Search for the cell housing the specified text and yield its [X, Y] center coordinate. 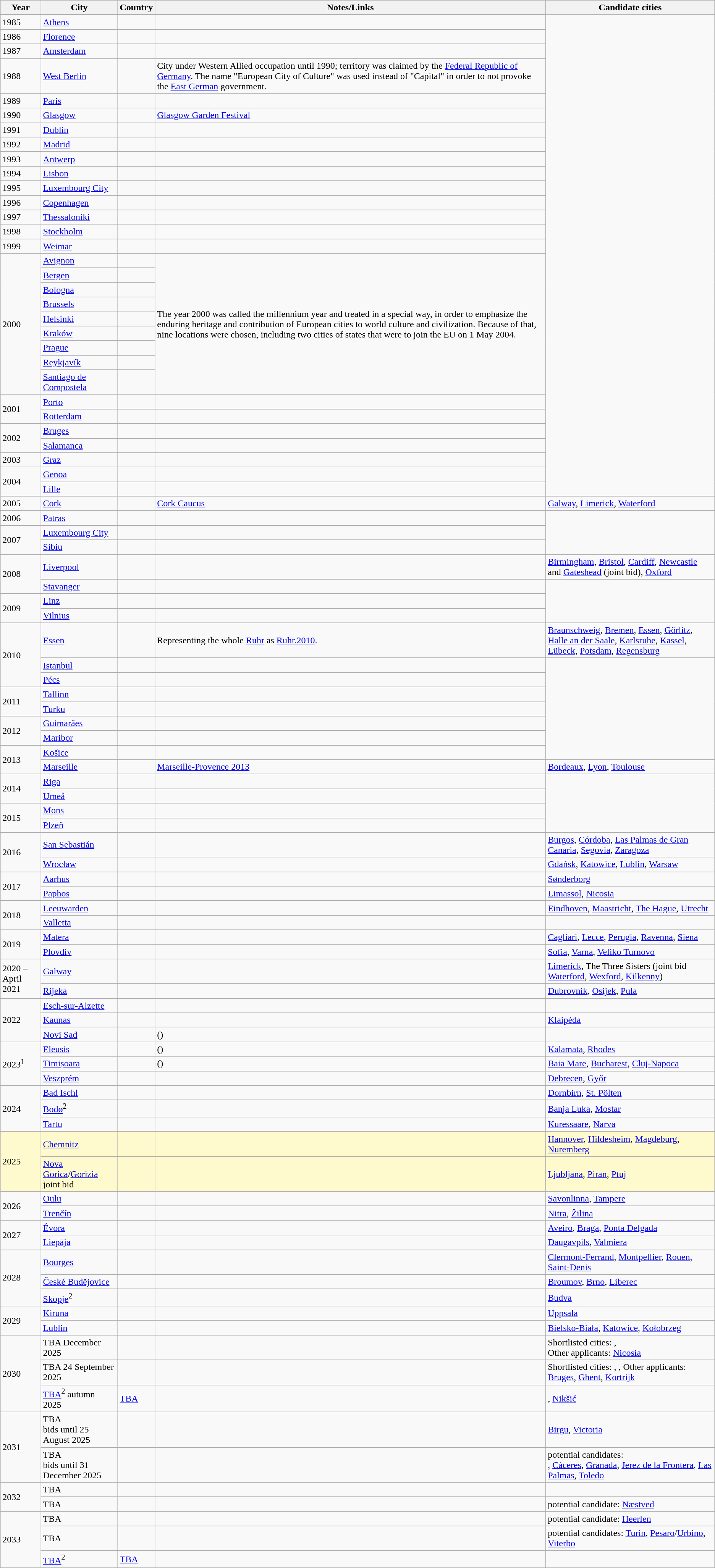
2026 [21, 1206]
Daugavpils, Valmiera [630, 1242]
Umeå [79, 796]
Ljubljana, Piran, Ptuj [630, 1174]
Sibiu [79, 547]
Notes/Links [351, 8]
Bruges [79, 431]
2010 [21, 655]
Salamanca [79, 446]
1993 [21, 159]
Essen [79, 640]
Leeuwarden [79, 908]
Thessaloniki [79, 217]
Košice [79, 753]
Nova Gorica/Gorizia joint bid [79, 1174]
Bourges [79, 1262]
Aarhus [79, 879]
2015 [21, 818]
1996 [21, 203]
Turku [79, 709]
2031 [21, 1447]
Kraków [79, 333]
potential candidate: Heerlen [630, 1519]
2009 [21, 608]
Wrocław [79, 864]
Sofia, Varna, Veliko Turnovo [630, 952]
Bordeaux, Lyon, Toulouse [630, 767]
Budva [630, 1297]
TBAbids until 25 August 2025 [79, 1430]
Novi Sad [79, 1035]
1985 [21, 22]
Chemnitz [79, 1144]
Birmingham, Bristol, Cardiff, Newcastle and Gateshead (joint bid), Oxford [630, 567]
Sønderborg [630, 879]
2029 [21, 1321]
Kuressaare, Narva [630, 1124]
Istanbul [79, 665]
Tartu [79, 1124]
1995 [21, 188]
2028 [21, 1278]
TBA2 [79, 1559]
Shortlisted cities: , Other applicants: Nicosia [630, 1348]
Kalamata, Rhodes [630, 1049]
1991 [21, 130]
2020 – April 2021 [21, 979]
Savonlinna, Tampere [630, 1199]
2008 [21, 574]
Klaipėda [630, 1020]
Marseille [79, 767]
Guimarães [79, 723]
Tallinn [79, 694]
2019 [21, 944]
Dublin [79, 130]
Eleusis [79, 1049]
Trenčín [79, 1213]
2007 [21, 540]
Cagliari, Lecce, Perugia, Ravenna, Siena [630, 937]
Graz [79, 460]
Liverpool [79, 567]
1988 [21, 76]
, Nikšić [630, 1398]
Linz [79, 601]
Pécs [79, 680]
Banja Luka, Mostar [630, 1109]
2005 [21, 504]
Plzeň [79, 825]
Lille [79, 489]
Copenhagen [79, 203]
Maribor [79, 738]
Shortlisted cities: , , Other applicants: Bruges, Ghent, Kortrijk [630, 1372]
Debrecen, Győr [630, 1078]
2016 [21, 852]
Liepāja [79, 1242]
Esch-sur-Alzette [79, 1006]
2011 [21, 701]
2003 [21, 460]
Amsterdam [79, 51]
Limerick, The Three Sisters (joint bid Waterford, Wexford, Kilkenny) [630, 971]
Bielsko-Biała, Katowice, Kołobrzeg [630, 1328]
1989 [21, 101]
West Berlin [79, 76]
2025 [21, 1161]
Country [136, 8]
Skopje2 [79, 1297]
Stockholm [79, 232]
Patras [79, 518]
2004 [21, 482]
Athens [79, 22]
1986 [21, 37]
Mons [79, 811]
1990 [21, 115]
potential candidate: Næstved [630, 1504]
Hannover, Hildesheim, Magdeburg, Nuremberg [630, 1144]
Dubrovnik, Osijek, Pula [630, 991]
Glasgow Garden Festival [351, 115]
Avignon [79, 261]
Bodø2 [79, 1109]
Bergen [79, 275]
2030 [21, 1374]
Galway, Limerick, Waterford [630, 504]
2032 [21, 1497]
Plovdiv [79, 952]
TBAbids until 31 December 2025 [79, 1465]
Reykjavík [79, 362]
Madrid [79, 144]
Aveiro, Braga, Ponta Delgada [630, 1228]
Lublin [79, 1328]
Candidate cities [630, 8]
Lisbon [79, 173]
2014 [21, 789]
Veszprém [79, 1078]
Antwerp [79, 159]
TBA2 autumn 2025 [79, 1398]
Prague [79, 348]
Évora [79, 1228]
Bologna [79, 290]
Santiago de Compostela [79, 382]
Paphos [79, 893]
2017 [21, 886]
Nitra, Žilina [630, 1213]
Broumov, Brno, Liberec [630, 1282]
potential candidates: , Cáceres, Granada, Jerez de la Frontera, Las Palmas, Toledo [630, 1465]
Eindhoven, Maastricht, The Hague, Utrecht [630, 908]
2027 [21, 1235]
Rijeka [79, 991]
Cork [79, 504]
Oulu [79, 1199]
TBA December 2025 [79, 1348]
20231 [21, 1064]
1997 [21, 217]
Braunschweig, Bremen, Essen, Görlitz, Halle an der Saale, Karlsruhe, Kassel, Lübeck, Potsdam, Regensburg [630, 640]
Timișoara [79, 1064]
Paris [79, 101]
2013 [21, 760]
2024 [21, 1109]
Dornbirn, St. Pölten [630, 1093]
Genoa [79, 475]
Florence [79, 37]
Representing the whole Ruhr as Ruhr.2010. [351, 640]
San Sebastián [79, 845]
Valletta [79, 922]
2001 [21, 409]
Limassol, Nicosia [630, 893]
TBA 24 September 2025 [79, 1372]
Galway [79, 971]
Rotterdam [79, 416]
Clermont-Ferrand, Montpellier, Rouen, Saint-Denis [630, 1262]
1999 [21, 246]
1998 [21, 232]
2006 [21, 518]
Marseille-Provence 2013 [351, 767]
Kaunas [79, 1020]
2018 [21, 915]
1992 [21, 144]
Gdańsk, Katowice, Lublin, Warsaw [630, 864]
2033 [21, 1540]
Helsinki [79, 319]
Brussels [79, 304]
Porto [79, 402]
Cork Caucus [351, 504]
Stavanger [79, 586]
2000 [21, 324]
2002 [21, 438]
Burgos, Córdoba, Las Palmas de Gran Canaria, Segovia, Zaragoza [630, 845]
Year [21, 8]
Bad Ischl [79, 1093]
Baia Mare, Bucharest, Cluj-Napoca [630, 1064]
1987 [21, 51]
Birgu, Victoria [630, 1430]
1994 [21, 173]
2022 [21, 1020]
Vilnius [79, 615]
Glasgow [79, 115]
Kiruna [79, 1313]
Weimar [79, 246]
Uppsala [630, 1313]
2012 [21, 731]
Riga [79, 782]
České Budějovice [79, 1282]
potential candidates: Turin, Pesaro/Urbino, Viterbo [630, 1539]
City [79, 8]
Matera [79, 937]
